Scan for the cell matching the given text and deliver its (X, Y) coordinate at center. 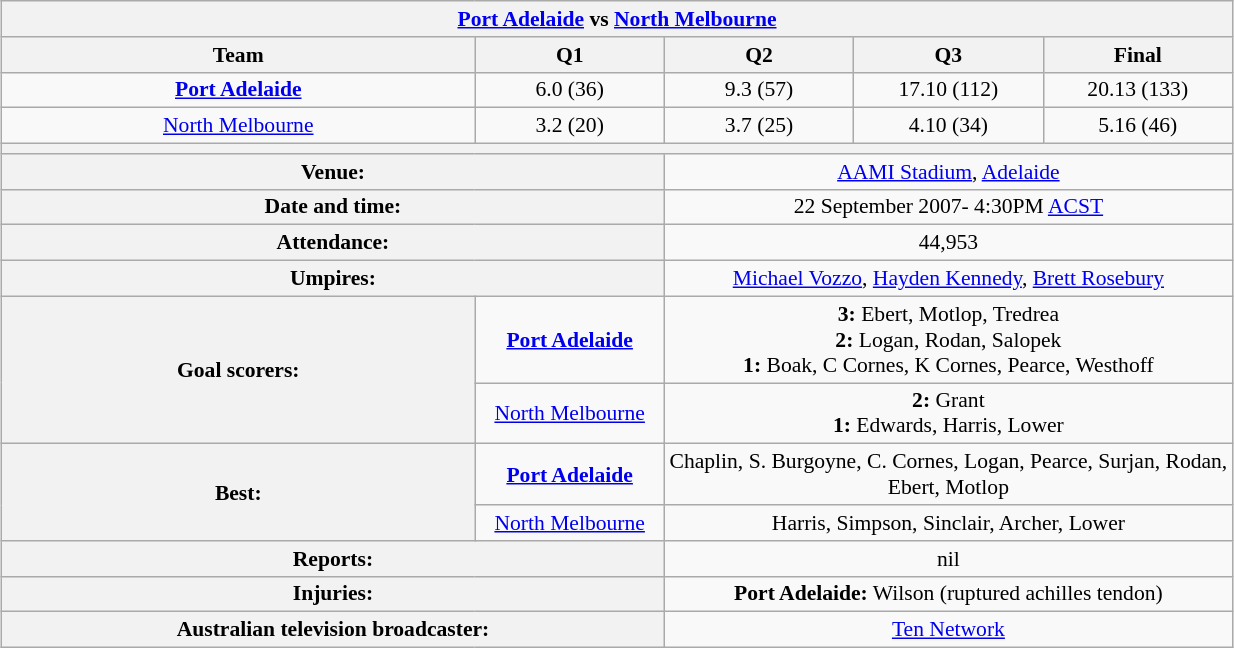
3.7 (25) (758, 126)
Q2 (758, 55)
Reports: (334, 559)
2: Grant 1: Edwards, Harris, Lower (948, 414)
3.2 (20) (570, 126)
Ten Network (948, 630)
Injuries: (334, 594)
AAMI Stadium, Adelaide (948, 172)
Chaplin, S. Burgoyne, C. Cornes, Logan, Pearce, Surjan, Rodan, Ebert, Motlop (948, 474)
nil (948, 559)
9.3 (57) (758, 90)
Attendance: (334, 243)
Umpires: (334, 279)
6.0 (36) (570, 90)
44,953 (948, 243)
Final (1138, 55)
17.10 (112) (948, 90)
Goal scorers: (238, 370)
5.16 (46) (1138, 126)
Harris, Simpson, Sinclair, Archer, Lower (948, 523)
20.13 (133) (1138, 90)
Port Adelaide: Wilson (ruptured achilles tendon) (948, 594)
Date and time: (334, 207)
4.10 (34) (948, 126)
Michael Vozzo, Hayden Kennedy, Brett Rosebury (948, 279)
22 September 2007- 4:30PM ACST (948, 207)
Port Adelaide vs North Melbourne (618, 19)
Australian television broadcaster: (334, 630)
Best: (238, 492)
Venue: (334, 172)
3: Ebert, Motlop, Tredrea 2: Logan, Rodan, Salopek 1: Boak, C Cornes, K Cornes, Pearce, Westhoff (948, 340)
Q3 (948, 55)
Team (238, 55)
Q1 (570, 55)
